Provide the (x, y) coordinate of the cell's center where the given text is located.  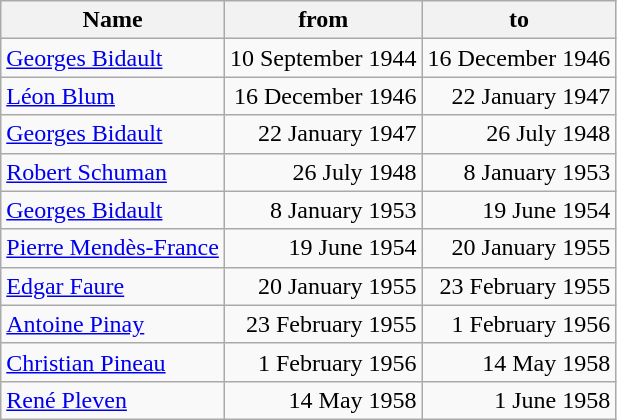
Antoine Pinay (113, 324)
from (323, 20)
René Pleven (113, 400)
1 June 1958 (519, 400)
Robert Schuman (113, 172)
to (519, 20)
Léon Blum (113, 96)
Name (113, 20)
Edgar Faure (113, 286)
10 September 1944 (323, 58)
Christian Pineau (113, 362)
Pierre Mendès-France (113, 248)
